Extract the [x, y] coordinate from the center of the cell holding the provided text.  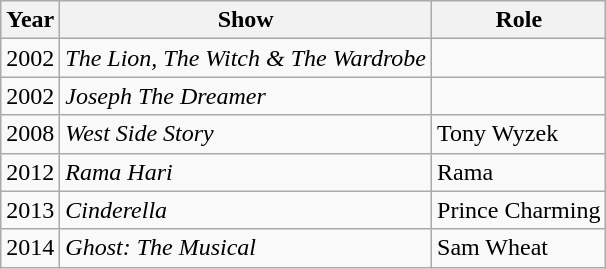
2012 [30, 172]
Ghost: The Musical [246, 248]
West Side Story [246, 134]
2008 [30, 134]
The Lion, The Witch & The Wardrobe [246, 58]
Joseph The Dreamer [246, 96]
Prince Charming [519, 210]
2014 [30, 248]
Rama Hari [246, 172]
Show [246, 20]
Cinderella [246, 210]
Rama [519, 172]
Role [519, 20]
Tony Wyzek [519, 134]
Sam Wheat [519, 248]
Year [30, 20]
2013 [30, 210]
